From the cell containing the given text, extract its center point as (x, y) coordinate. 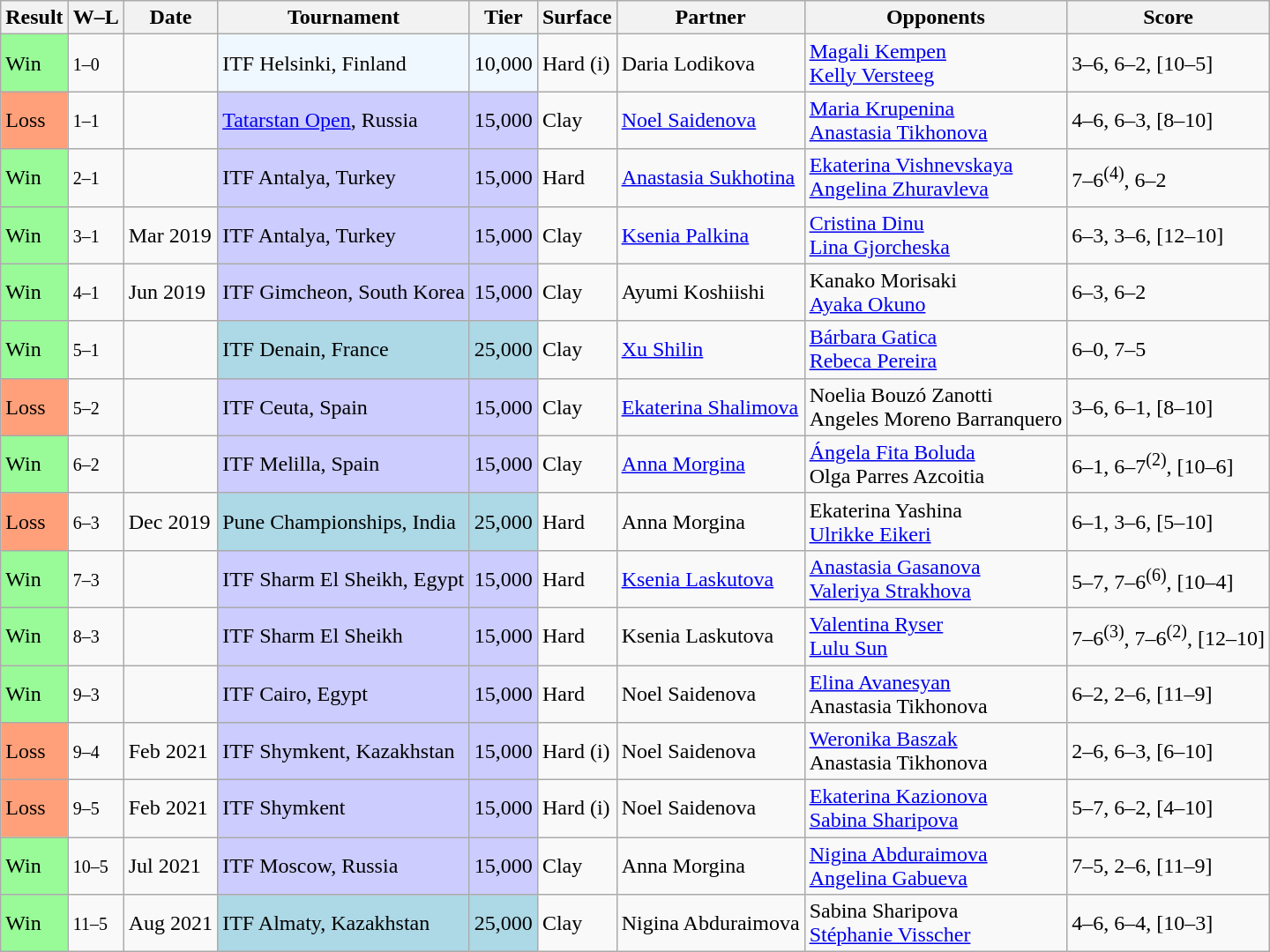
Mar 2019 (170, 234)
Xu Shilin (711, 349)
2–1 (95, 178)
Ekaterina Shalimova (711, 407)
Kanako Morisaki Ayaka Okuno (936, 293)
Ekaterina Yashina Ulrikke Eikeri (936, 522)
6–3, 6–2 (1169, 293)
Ayumi Koshiishi (711, 293)
5–7, 7–6(6), [10–4] (1169, 578)
7–3 (95, 578)
Anastasia Sukhotina (711, 178)
Magali Kempen Kelly Versteeg (936, 63)
6–0, 7–5 (1169, 349)
5–7, 6–2, [4–10] (1169, 809)
Opponents (936, 18)
6–1, 6–7(2), [10–6] (1169, 464)
3–1 (95, 234)
4–6, 6–4, [10–3] (1169, 924)
7–6(3), 7–6(2), [12–10] (1169, 636)
Anastasia Gasanova Valeriya Strakhova (936, 578)
Cristina Dinu Lina Gjorcheska (936, 234)
ITF Moscow, Russia (344, 866)
ITF Sharm El Sheikh (344, 636)
11–5 (95, 924)
Ángela Fita Boluda Olga Parres Azcoitia (936, 464)
6–3, 3–6, [12–10] (1169, 234)
1–1 (95, 120)
6–2 (95, 464)
Nigina Abduraimova (711, 924)
Ekaterina Kazionova Sabina Sharipova (936, 809)
7–6(4), 6–2 (1169, 178)
Surface (577, 18)
2–6, 6–3, [6–10] (1169, 751)
ITF Melilla, Spain (344, 464)
1–0 (95, 63)
9–3 (95, 693)
8–3 (95, 636)
Partner (711, 18)
6–1, 3–6, [5–10] (1169, 522)
Elina Avanesyan Anastasia Tikhonova (936, 693)
Dec 2019 (170, 522)
ITF Shymkent (344, 809)
Tatarstan Open, Russia (344, 120)
9–5 (95, 809)
5–1 (95, 349)
4–1 (95, 293)
Pune Championships, India (344, 522)
10,000 (503, 63)
ITF Helsinki, Finland (344, 63)
Ekaterina Vishnevskaya Angelina Zhuravleva (936, 178)
ITF Gimcheon, South Korea (344, 293)
Date (170, 18)
9–4 (95, 751)
ITF Denain, France (344, 349)
3–6, 6–2, [10–5] (1169, 63)
6–3 (95, 522)
Maria Krupenina Anastasia Tikhonova (936, 120)
7–5, 2–6, [11–9] (1169, 866)
Result (34, 18)
Noelia Bouzó Zanotti Angeles Moreno Barranquero (936, 407)
W–L (95, 18)
6–2, 2–6, [11–9] (1169, 693)
Sabina Sharipova Stéphanie Visscher (936, 924)
Nigina Abduraimova Angelina Gabueva (936, 866)
Valentina Ryser Lulu Sun (936, 636)
Weronika Baszak Anastasia Tikhonova (936, 751)
ITF Shymkent, Kazakhstan (344, 751)
ITF Sharm El Sheikh, Egypt (344, 578)
4–6, 6–3, [8–10] (1169, 120)
3–6, 6–1, [8–10] (1169, 407)
10–5 (95, 866)
5–2 (95, 407)
Daria Lodikova (711, 63)
Aug 2021 (170, 924)
Jul 2021 (170, 866)
Score (1169, 18)
Bárbara Gatica Rebeca Pereira (936, 349)
Jun 2019 (170, 293)
Tournament (344, 18)
Tier (503, 18)
Ksenia Palkina (711, 234)
ITF Cairo, Egypt (344, 693)
ITF Almaty, Kazakhstan (344, 924)
ITF Ceuta, Spain (344, 407)
